Detect which cell encompasses the target text, then output its [x, y] center coordinate. 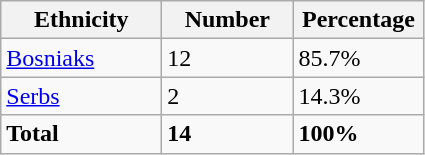
2 [228, 96]
12 [228, 58]
Number [228, 20]
Serbs [82, 96]
85.7% [358, 58]
Bosniaks [82, 58]
14 [228, 134]
Ethnicity [82, 20]
Total [82, 134]
Percentage [358, 20]
14.3% [358, 96]
100% [358, 134]
